Provide the (X, Y) coordinate of the cell's center where the given text is located.  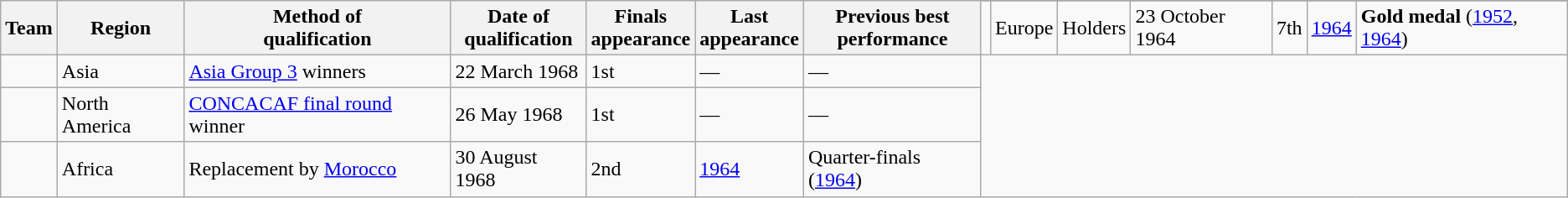
2nd (641, 169)
Previous bestperformance (892, 29)
30 August 1968 (518, 169)
Holders (1094, 29)
26 May 1968 (518, 114)
Asia (121, 71)
Region (121, 29)
Date ofqualification (518, 29)
Africa (121, 169)
Asia Group 3 winners (317, 71)
Team (29, 29)
Gold medal (1952, 1964) (1462, 29)
Replacement by Morocco (317, 169)
23 October 1964 (1201, 29)
Finalsappearance (641, 29)
Lastappearance (750, 29)
22 March 1968 (518, 71)
North America (121, 114)
7th (1289, 29)
Method ofqualification (317, 29)
Quarter-finals (1964) (892, 169)
CONCACAF final round winner (317, 114)
Europe (1024, 29)
